For the text-containing cell, return its midpoint in (X, Y) coordinate format. 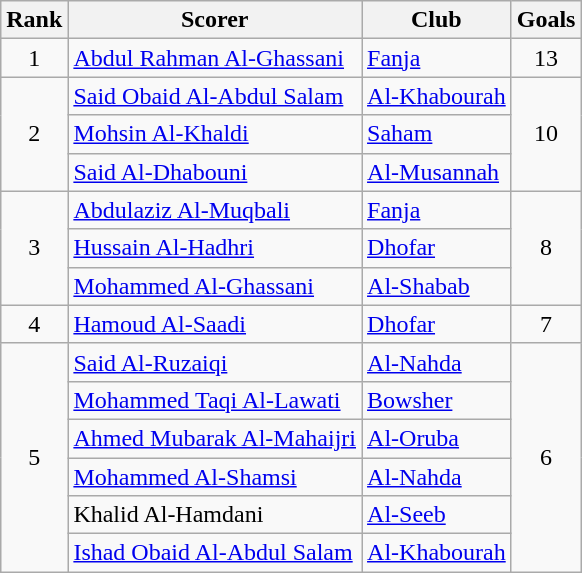
Mohsin Al-Khaldi (215, 134)
Abdulaziz Al-Muqbali (215, 210)
5 (34, 457)
Ahmed Mubarak Al-Mahaijri (215, 438)
4 (34, 324)
Goals (546, 20)
Mohammed Al-Shamsi (215, 477)
Al-Musannah (437, 172)
Hussain Al-Hadhri (215, 248)
Mohammed Al-Ghassani (215, 286)
Al-Shabab (437, 286)
8 (546, 248)
Said Al-Dhabouni (215, 172)
Al-Oruba (437, 438)
Saham (437, 134)
2 (34, 134)
Club (437, 20)
Al-Seeb (437, 515)
Said Al-Ruzaiqi (215, 362)
Rank (34, 20)
10 (546, 134)
Said Obaid Al-Abdul Salam (215, 96)
Khalid Al-Hamdani (215, 515)
13 (546, 58)
1 (34, 58)
Abdul Rahman Al-Ghassani (215, 58)
7 (546, 324)
6 (546, 457)
Ishad Obaid Al-Abdul Salam (215, 553)
Scorer (215, 20)
Hamoud Al-Saadi (215, 324)
Bowsher (437, 400)
Mohammed Taqi Al-Lawati (215, 400)
3 (34, 248)
